Identify which cell holds the provided text, then report its [X, Y] central coordinate. 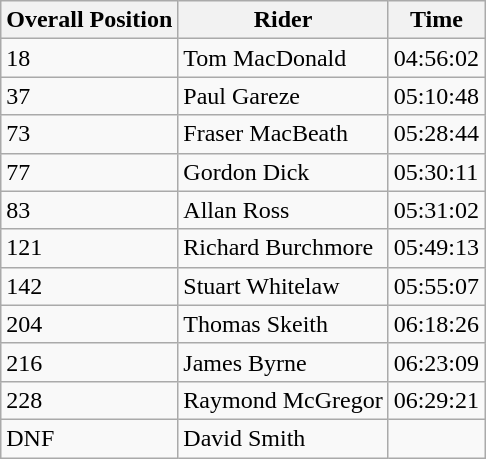
142 [90, 286]
05:49:13 [436, 248]
06:29:21 [436, 400]
Tom MacDonald [283, 58]
Stuart Whitelaw [283, 286]
05:30:11 [436, 172]
121 [90, 248]
06:18:26 [436, 324]
37 [90, 96]
05:28:44 [436, 134]
204 [90, 324]
Fraser MacBeath [283, 134]
83 [90, 210]
Raymond McGregor [283, 400]
Richard Burchmore [283, 248]
05:55:07 [436, 286]
James Byrne [283, 362]
Gordon Dick [283, 172]
Thomas Skeith [283, 324]
Paul Gareze [283, 96]
73 [90, 134]
David Smith [283, 438]
Allan Ross [283, 210]
DNF [90, 438]
05:31:02 [436, 210]
77 [90, 172]
216 [90, 362]
Overall Position [90, 20]
Time [436, 20]
06:23:09 [436, 362]
05:10:48 [436, 96]
18 [90, 58]
04:56:02 [436, 58]
228 [90, 400]
Rider [283, 20]
